Detect which cell encompasses the target text, then output its (x, y) center coordinate. 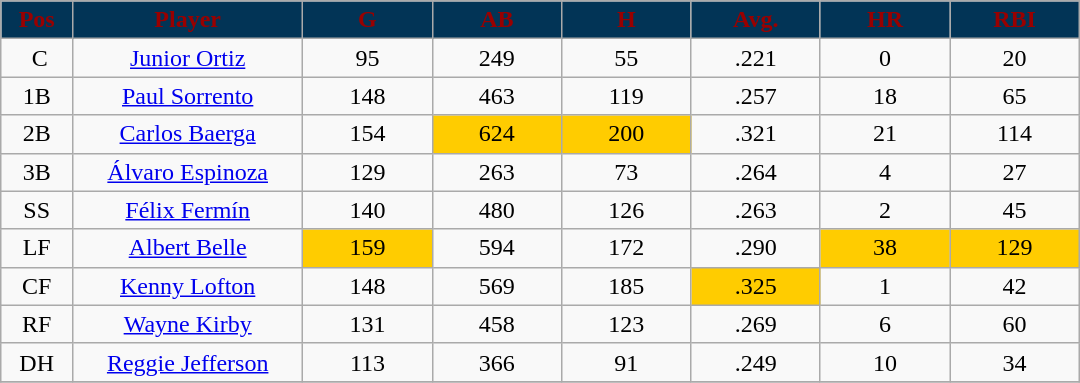
21 (884, 134)
Albert Belle (188, 248)
463 (496, 96)
126 (626, 210)
.321 (756, 134)
366 (496, 362)
0 (884, 58)
6 (884, 324)
Avg. (756, 20)
263 (496, 172)
.221 (756, 58)
.325 (756, 286)
91 (626, 362)
Paul Sorrento (188, 96)
65 (1014, 96)
AB (496, 20)
18 (884, 96)
.257 (756, 96)
154 (368, 134)
Kenny Lofton (188, 286)
Álvaro Espinoza (188, 172)
60 (1014, 324)
G (368, 20)
RBI (1014, 20)
569 (496, 286)
20 (1014, 58)
DH (37, 362)
Carlos Baerga (188, 134)
3B (37, 172)
1B (37, 96)
C (37, 58)
.263 (756, 210)
123 (626, 324)
159 (368, 248)
Junior Ortiz (188, 58)
Reggie Jefferson (188, 362)
73 (626, 172)
624 (496, 134)
LF (37, 248)
4 (884, 172)
200 (626, 134)
.264 (756, 172)
HR (884, 20)
CF (37, 286)
RF (37, 324)
113 (368, 362)
594 (496, 248)
42 (1014, 286)
27 (1014, 172)
2B (37, 134)
H (626, 20)
1 (884, 286)
Félix Fermín (188, 210)
Pos (37, 20)
38 (884, 248)
114 (1014, 134)
249 (496, 58)
55 (626, 58)
2 (884, 210)
45 (1014, 210)
131 (368, 324)
SS (37, 210)
34 (1014, 362)
458 (496, 324)
.249 (756, 362)
172 (626, 248)
10 (884, 362)
119 (626, 96)
185 (626, 286)
480 (496, 210)
Wayne Kirby (188, 324)
140 (368, 210)
.269 (756, 324)
95 (368, 58)
Player (188, 20)
.290 (756, 248)
